Search for the cell housing the specified text and yield its (X, Y) center coordinate. 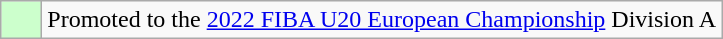
Promoted to the 2022 FIBA U20 European Championship Division A (382, 20)
